From the cell containing the given text, extract its center point as [X, Y] coordinate. 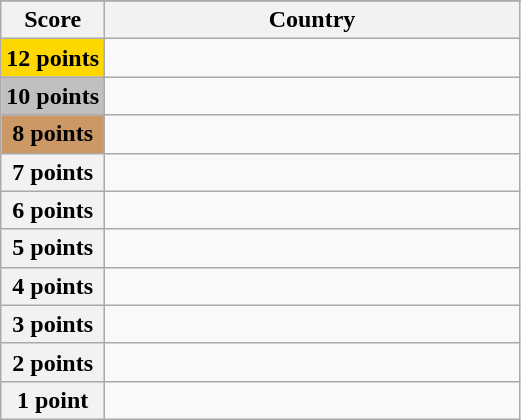
10 points [53, 96]
6 points [53, 210]
7 points [53, 172]
1 point [53, 400]
12 points [53, 58]
2 points [53, 362]
4 points [53, 286]
3 points [53, 324]
Country [312, 20]
8 points [53, 134]
5 points [53, 248]
Score [53, 20]
